Search for the cell housing the specified text and yield its [x, y] center coordinate. 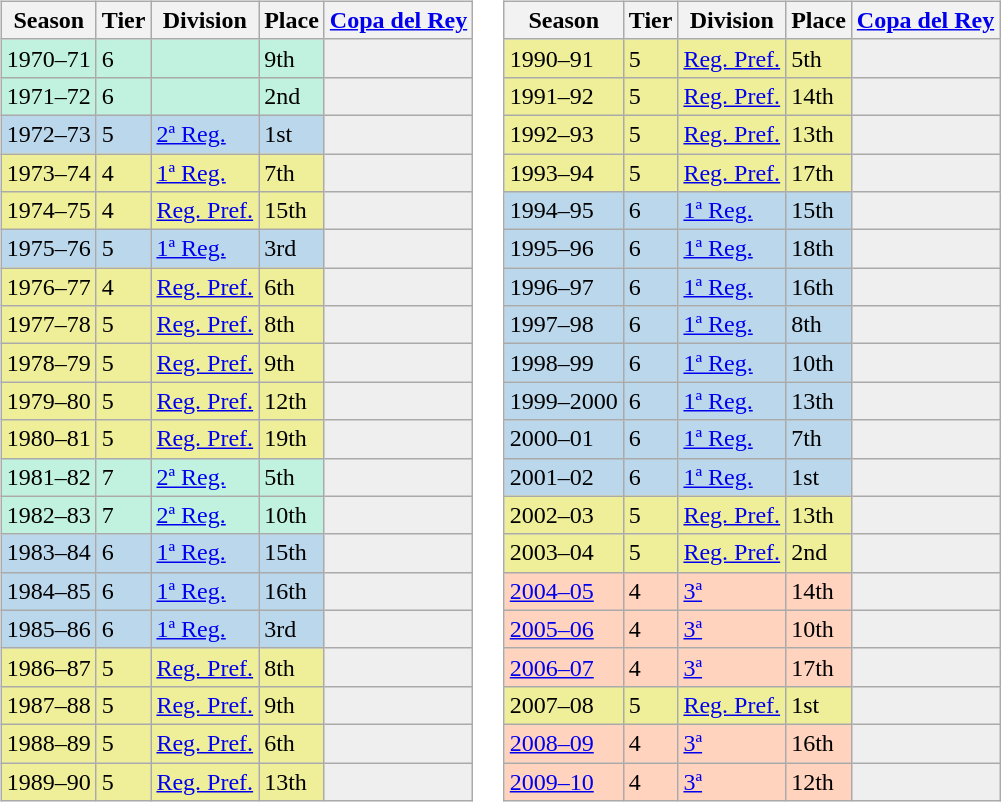
19th [292, 439]
18th [819, 249]
1974–75 [48, 211]
2000–01 [564, 439]
1977–78 [48, 325]
1999–2000 [564, 401]
1976–77 [48, 287]
1996–97 [564, 287]
1997–98 [564, 325]
1990–91 [564, 58]
1993–94 [564, 173]
1987–88 [48, 705]
1992–93 [564, 134]
2003–04 [564, 553]
1975–76 [48, 249]
1982–83 [48, 515]
2004–05 [564, 591]
1991–92 [564, 96]
2009–10 [564, 781]
1980–81 [48, 439]
1981–82 [48, 477]
1984–85 [48, 591]
1972–73 [48, 134]
2007–08 [564, 705]
1970–71 [48, 58]
1998–99 [564, 363]
2006–07 [564, 667]
2008–09 [564, 743]
1988–89 [48, 743]
1986–87 [48, 667]
1985–86 [48, 629]
1983–84 [48, 553]
1995–96 [564, 249]
2001–02 [564, 477]
1989–90 [48, 781]
2005–06 [564, 629]
1973–74 [48, 173]
1979–80 [48, 401]
1971–72 [48, 96]
1994–95 [564, 211]
2002–03 [564, 515]
1978–79 [48, 363]
